Detect which cell encompasses the target text, then output its [X, Y] center coordinate. 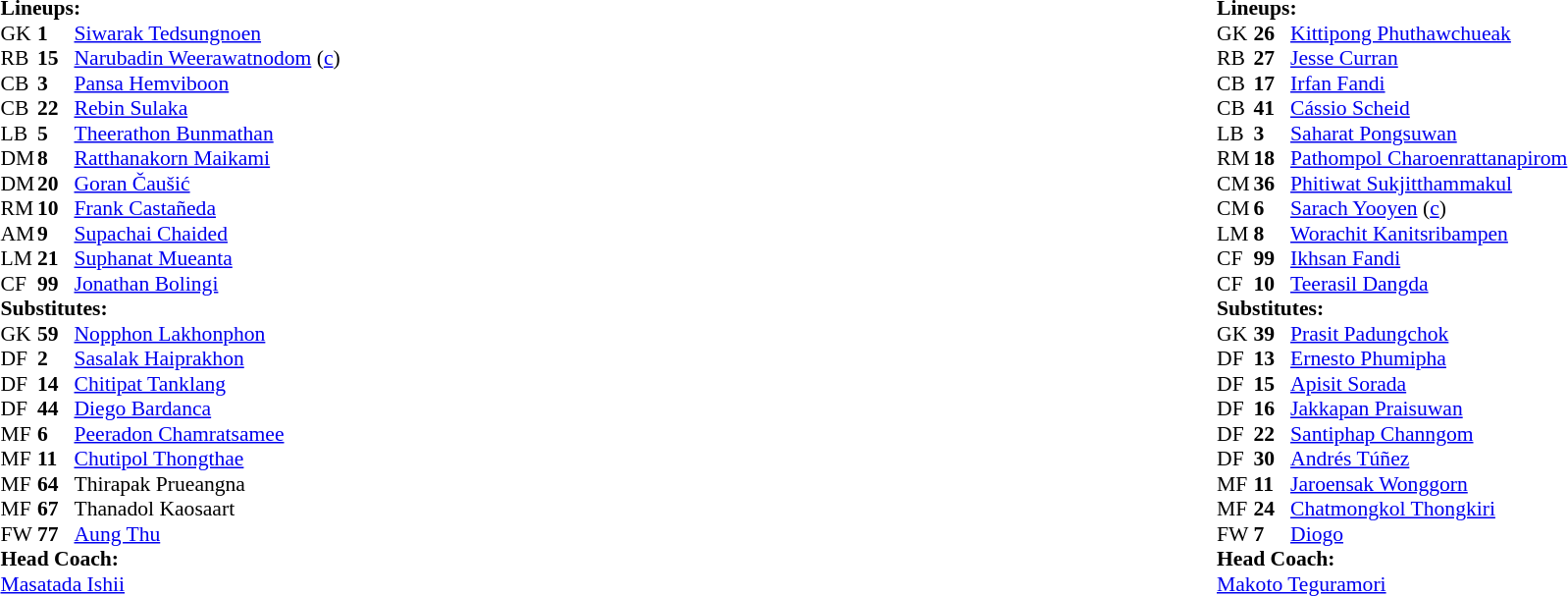
Thanadol Kaosaart [208, 510]
Teerasil Dangda [1429, 284]
Goran Čaušić [208, 184]
18 [1273, 158]
Sasalak Haiprakhon [208, 358]
17 [1273, 83]
16 [1273, 409]
Thirapak Prueangna [208, 484]
30 [1273, 459]
Supachai Chaided [208, 234]
Worachit Kanitsribampen [1429, 234]
Apisit Sorada [1429, 384]
14 [56, 384]
Nopphon Lakhonphon [208, 334]
Ernesto Phumipha [1429, 358]
Jakkapan Praisuwan [1429, 409]
Diego Bardanca [208, 409]
39 [1273, 334]
Frank Castañeda [208, 209]
20 [56, 184]
Jesse Curran [1429, 58]
Irfan Fandi [1429, 83]
Peeradon Chamratsamee [208, 434]
21 [56, 258]
Santiphap Channgom [1429, 434]
1 [56, 33]
64 [56, 484]
44 [56, 409]
36 [1273, 184]
Ikhsan Fandi [1429, 258]
Andrés Túñez [1429, 459]
Aung Thu [208, 534]
Cássio Scheid [1429, 109]
Pathompol Charoenrattanapirom [1429, 158]
9 [56, 234]
Theerathon Bunmathan [208, 134]
67 [56, 510]
Ratthanakorn Maikami [208, 158]
Saharat Pongsuwan [1429, 134]
13 [1273, 358]
Chutipol Thongthae [208, 459]
5 [56, 134]
Sarach Yooyen (c) [1429, 209]
Prasit Padungchok [1429, 334]
27 [1273, 58]
26 [1273, 33]
Rebin Sulaka [208, 109]
41 [1273, 109]
Pansa Hemviboon [208, 83]
Narubadin Weerawatnodom (c) [208, 58]
7 [1273, 534]
Kittipong Phuthawchueak [1429, 33]
Jonathan Bolingi [208, 284]
Suphanat Mueanta [208, 258]
AM [19, 234]
24 [1273, 510]
Chatmongkol Thongkiri [1429, 510]
Jaroensak Wonggorn [1429, 484]
Chitipat Tanklang [208, 384]
Diogo [1429, 534]
77 [56, 534]
59 [56, 334]
Phitiwat Sukjitthammakul [1429, 184]
Siwarak Tedsungnoen [208, 33]
2 [56, 358]
